For the text-containing cell, return its midpoint in (X, Y) coordinate format. 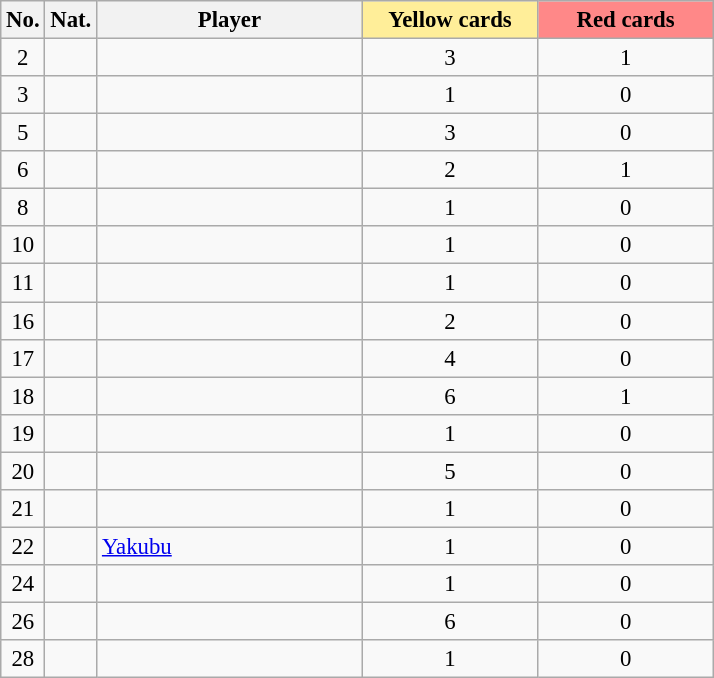
8 (23, 208)
19 (23, 433)
28 (23, 659)
22 (23, 546)
4 (450, 358)
17 (23, 358)
Red cards (626, 20)
20 (23, 471)
Player (230, 20)
18 (23, 396)
16 (23, 321)
No. (23, 20)
Nat. (71, 20)
24 (23, 584)
11 (23, 283)
10 (23, 245)
Yakubu (230, 546)
Yellow cards (450, 20)
26 (23, 621)
21 (23, 509)
